Scan for the cell matching the given text and deliver its (X, Y) coordinate at center. 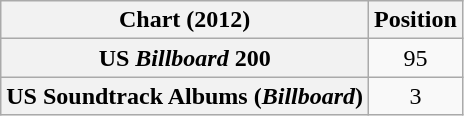
3 (416, 96)
95 (416, 58)
Chart (2012) (185, 20)
Position (416, 20)
US Soundtrack Albums (Billboard) (185, 96)
US Billboard 200 (185, 58)
